Extract the [x, y] coordinate from the center of the cell holding the provided text.  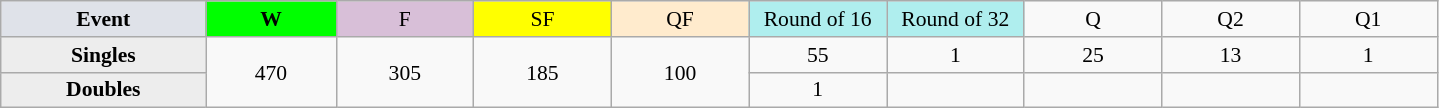
Q1 [1368, 19]
QF [680, 19]
SF [543, 19]
100 [680, 72]
Q [1093, 19]
13 [1231, 55]
25 [1093, 55]
F [405, 19]
Round of 32 [955, 19]
470 [271, 72]
305 [405, 72]
Round of 16 [818, 19]
55 [818, 55]
185 [543, 72]
W [271, 19]
Q2 [1231, 19]
Doubles [104, 90]
Singles [104, 55]
Event [104, 19]
